Find where the given text appears and provide that cell's center as (X, Y) coordinate. 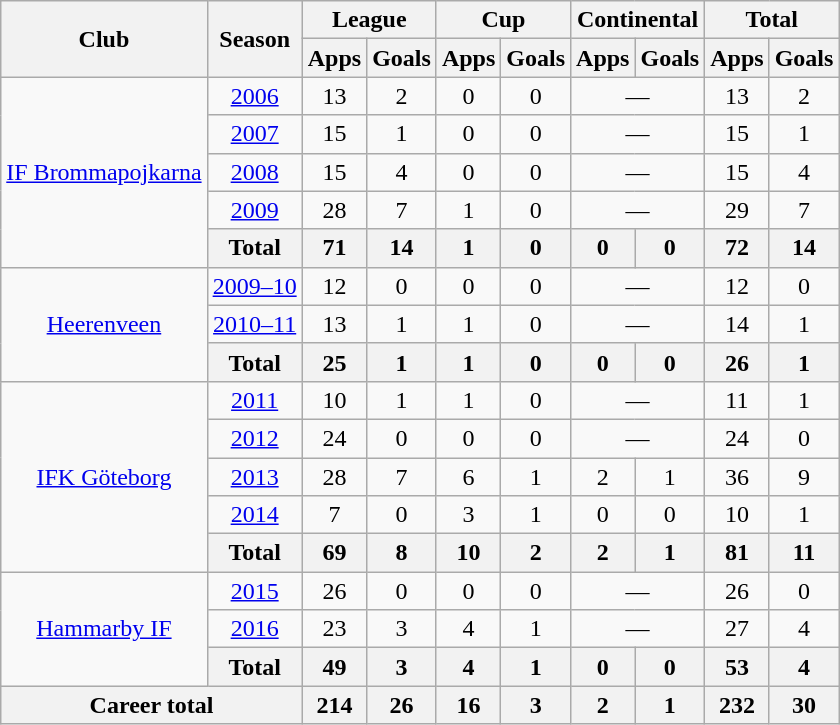
Hammarby IF (104, 629)
Club (104, 39)
2007 (254, 134)
49 (334, 667)
2009–10 (254, 286)
2014 (254, 515)
Heerenveen (104, 324)
72 (737, 248)
2010–11 (254, 324)
League (369, 20)
8 (402, 553)
30 (804, 705)
71 (334, 248)
232 (737, 705)
2012 (254, 438)
214 (334, 705)
27 (737, 629)
2015 (254, 591)
Cup (503, 20)
2011 (254, 400)
Continental (638, 20)
IF Brommapojkarna (104, 172)
29 (737, 210)
Season (254, 39)
2013 (254, 477)
25 (334, 362)
Career total (152, 705)
2016 (254, 629)
23 (334, 629)
81 (737, 553)
53 (737, 667)
2006 (254, 96)
36 (737, 477)
16 (468, 705)
IFK Göteborg (104, 476)
2009 (254, 210)
2008 (254, 172)
6 (468, 477)
9 (804, 477)
69 (334, 553)
